Find where the given text appears and provide that cell's center as (X, Y) coordinate. 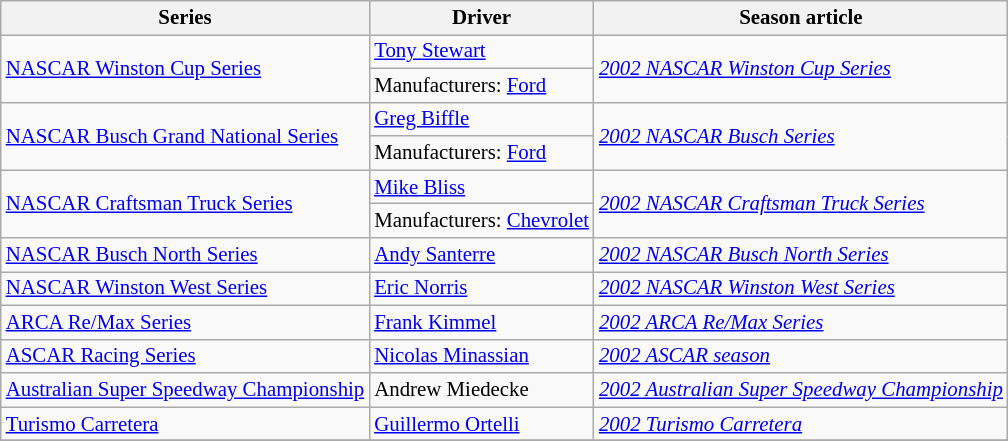
2002 NASCAR Busch North Series (801, 255)
2002 Australian Super Speedway Championship (801, 390)
Manufacturers: Chevrolet (482, 221)
Mike Bliss (482, 187)
ARCA Re/Max Series (185, 322)
NASCAR Busch North Series (185, 255)
Australian Super Speedway Championship (185, 390)
Tony Stewart (482, 51)
2002 ASCAR season (801, 356)
2002 ARCA Re/Max Series (801, 322)
NASCAR Winston Cup Series (185, 68)
Andy Santerre (482, 255)
2002 NASCAR Busch Series (801, 136)
NASCAR Craftsman Truck Series (185, 204)
2002 NASCAR Winston Cup Series (801, 68)
Eric Norris (482, 288)
Frank Kimmel (482, 322)
Season article (801, 18)
Guillermo Ortelli (482, 424)
NASCAR Winston West Series (185, 288)
NASCAR Busch Grand National Series (185, 136)
Turismo Carretera (185, 424)
Andrew Miedecke (482, 390)
2002 NASCAR Winston West Series (801, 288)
2002 Turismo Carretera (801, 424)
Nicolas Minassian (482, 356)
Greg Biffle (482, 119)
Driver (482, 18)
2002 NASCAR Craftsman Truck Series (801, 204)
ASCAR Racing Series (185, 356)
Series (185, 18)
